Locate the cell with the specified text and output its (x, y) center coordinate. 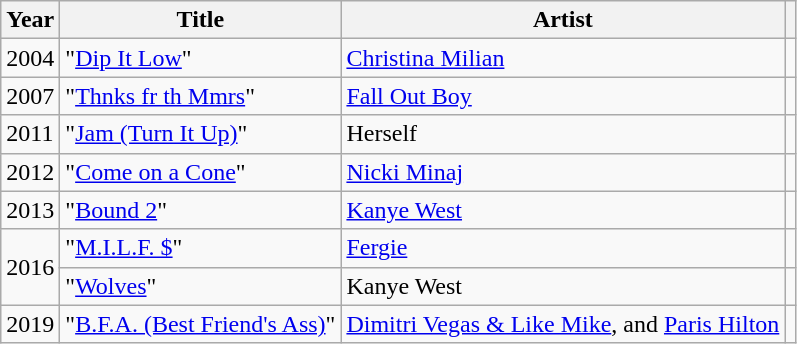
2012 (30, 172)
Title (200, 20)
2011 (30, 134)
"Wolves" (200, 286)
"B.F.A. (Best Friend's Ass)" (200, 324)
2013 (30, 210)
2019 (30, 324)
Year (30, 20)
Fergie (563, 248)
"Dip It Low" (200, 58)
Christina Milian (563, 58)
Nicki Minaj (563, 172)
2004 (30, 58)
"M.I.L.F. $" (200, 248)
Fall Out Boy (563, 96)
"Come on a Cone" (200, 172)
"Jam (Turn It Up)" (200, 134)
"Thnks fr th Mmrs" (200, 96)
Artist (563, 20)
2016 (30, 267)
Dimitri Vegas & Like Mike, and Paris Hilton (563, 324)
Herself (563, 134)
2007 (30, 96)
"Bound 2" (200, 210)
